Extract the [x, y] coordinate from the center of the cell holding the provided text.  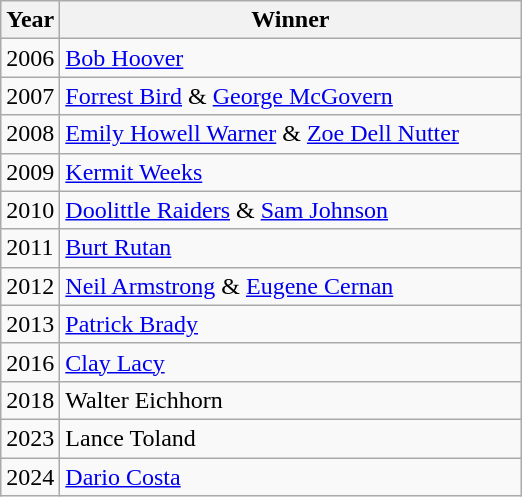
2010 [30, 210]
Dario Costa [290, 477]
2018 [30, 400]
2009 [30, 172]
Bob Hoover [290, 58]
2023 [30, 438]
Patrick Brady [290, 324]
2011 [30, 248]
Walter Eichhorn [290, 400]
2013 [30, 324]
Forrest Bird & George McGovern [290, 96]
Clay Lacy [290, 362]
Doolittle Raiders & Sam Johnson [290, 210]
2012 [30, 286]
Kermit Weeks [290, 172]
Lance Toland [290, 438]
Winner [290, 20]
Year [30, 20]
Burt Rutan [290, 248]
Emily Howell Warner & Zoe Dell Nutter [290, 134]
2016 [30, 362]
2007 [30, 96]
2024 [30, 477]
2008 [30, 134]
2006 [30, 58]
Neil Armstrong & Eugene Cernan [290, 286]
